Return (X, Y) of the center of cell containing provided text 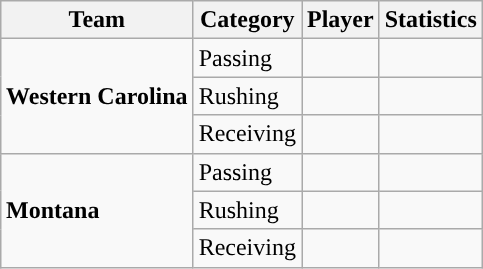
Player (341, 20)
Statistics (430, 20)
Montana (98, 210)
Team (98, 20)
Category (247, 20)
Western Carolina (98, 96)
